Pinpoint the cell where the given text exists, returning its [x, y] midpoint coordinate. 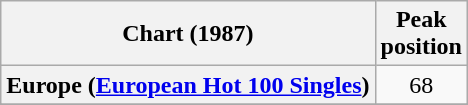
Europe (European Hot 100 Singles) [188, 85]
Chart (1987) [188, 34]
68 [421, 85]
Peakposition [421, 34]
